Detect which cell encompasses the target text, then output its (x, y) center coordinate. 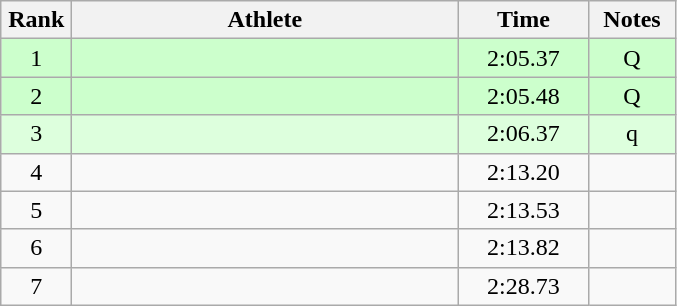
1 (36, 58)
Notes (632, 20)
Athlete (265, 20)
2:28.73 (524, 286)
2:13.53 (524, 210)
7 (36, 286)
2:05.48 (524, 96)
Time (524, 20)
5 (36, 210)
3 (36, 134)
6 (36, 248)
2:13.20 (524, 172)
q (632, 134)
2:05.37 (524, 58)
2:13.82 (524, 248)
2:06.37 (524, 134)
Rank (36, 20)
4 (36, 172)
2 (36, 96)
